Identify which cell holds the provided text, then report its (X, Y) central coordinate. 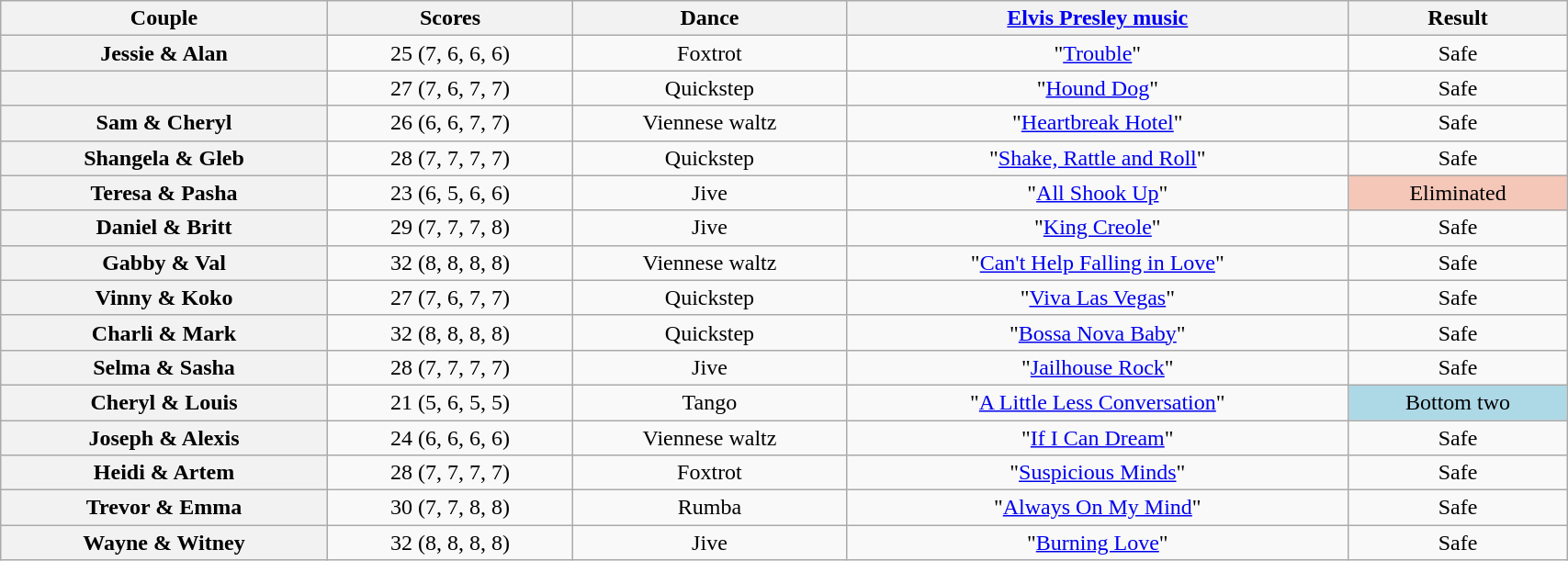
Bottom two (1457, 402)
Elvis Presley music (1097, 18)
Trevor & Emma (164, 508)
Eliminated (1457, 193)
"Hound Dog" (1097, 88)
"Suspicious Minds" (1097, 473)
"If I Can Dream" (1097, 438)
"Bossa Nova Baby" (1097, 332)
Rumba (709, 508)
26 (6, 6, 7, 7) (450, 123)
"King Creole" (1097, 228)
Result (1457, 18)
Dance (709, 18)
"Jailhouse Rock" (1097, 367)
Jessie & Alan (164, 53)
25 (7, 6, 6, 6) (450, 53)
Couple (164, 18)
"Shake, Rattle and Roll" (1097, 158)
"Viva Las Vegas" (1097, 297)
"Always On My Mind" (1097, 508)
Wayne & Witney (164, 543)
Vinny & Koko (164, 297)
Gabby & Val (164, 263)
Cheryl & Louis (164, 402)
"All Shook Up" (1097, 193)
30 (7, 7, 8, 8) (450, 508)
"Heartbreak Hotel" (1097, 123)
"Burning Love" (1097, 543)
Heidi & Artem (164, 473)
24 (6, 6, 6, 6) (450, 438)
"Trouble" (1097, 53)
Teresa & Pasha (164, 193)
"A Little Less Conversation" (1097, 402)
Charli & Mark (164, 332)
Shangela & Gleb (164, 158)
21 (5, 6, 5, 5) (450, 402)
"Can't Help Falling in Love" (1097, 263)
Scores (450, 18)
Selma & Sasha (164, 367)
Daniel & Britt (164, 228)
Tango (709, 402)
23 (6, 5, 6, 6) (450, 193)
Joseph & Alexis (164, 438)
Sam & Cheryl (164, 123)
29 (7, 7, 7, 8) (450, 228)
